Extract the (x, y) coordinate from the center of the cell holding the provided text.  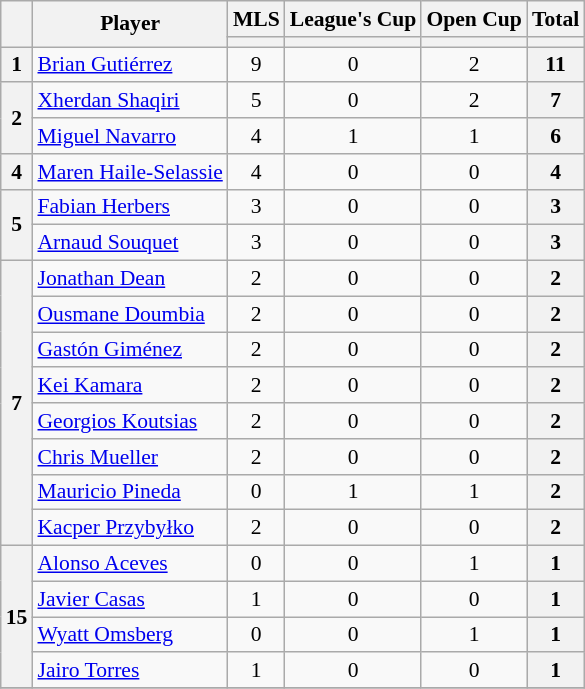
Kei Kamara (130, 386)
Chris Mueller (130, 457)
Ousmane Doumbia (130, 314)
9 (256, 65)
Open Cup (474, 19)
Alonso Aceves (130, 564)
6 (556, 136)
Miguel Navarro (130, 136)
Jonathan Dean (130, 279)
Jairo Torres (130, 671)
Kacper Przybyłko (130, 528)
Arnaud Souquet (130, 243)
Gastón Giménez (130, 350)
Brian Gutiérrez (130, 65)
Fabian Herbers (130, 207)
Total (556, 19)
Xherdan Shaqiri (130, 101)
15 (17, 617)
Mauricio Pineda (130, 492)
11 (556, 65)
Javier Casas (130, 599)
MLS (256, 19)
League's Cup (354, 19)
Maren Haile-Selassie (130, 172)
Georgios Koutsias (130, 421)
Wyatt Omsberg (130, 635)
Player (130, 24)
